Return the [x, y] coordinate for the center point of the cell that contains the specified text.  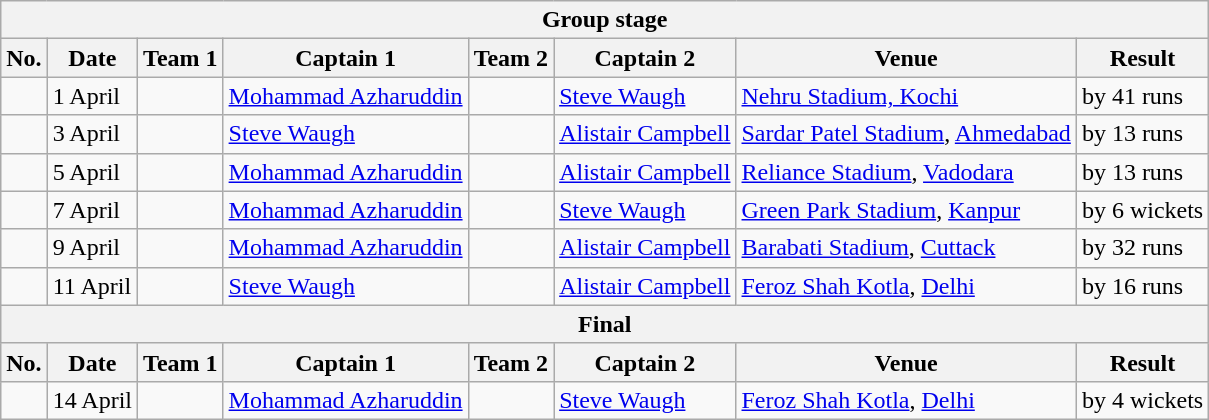
by 41 runs [1142, 96]
Final [605, 324]
Barabati Stadium, Cuttack [906, 248]
Reliance Stadium, Vadodara [906, 172]
Green Park Stadium, Kanpur [906, 210]
Group stage [605, 20]
9 April [92, 248]
Sardar Patel Stadium, Ahmedabad [906, 134]
Nehru Stadium, Kochi [906, 96]
by 4 wickets [1142, 400]
7 April [92, 210]
by 32 runs [1142, 248]
by 16 runs [1142, 286]
11 April [92, 286]
5 April [92, 172]
14 April [92, 400]
by 6 wickets [1142, 210]
1 April [92, 96]
3 April [92, 134]
